Identify which cell holds the provided text, then report its (X, Y) central coordinate. 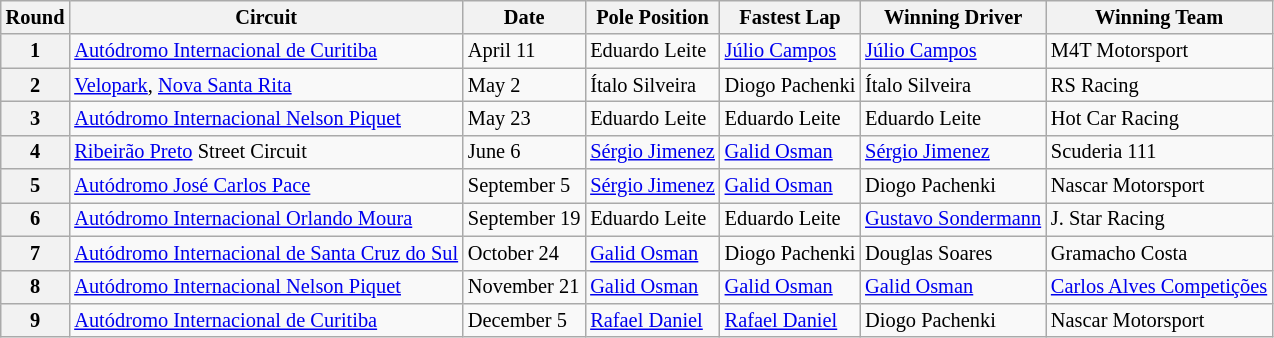
September 19 (524, 219)
October 24 (524, 253)
2 (36, 85)
8 (36, 287)
Carlos Alves Competições (1159, 287)
Winning Driver (953, 17)
RS Racing (1159, 85)
7 (36, 253)
Circuit (266, 17)
Winning Team (1159, 17)
1 (36, 51)
J. Star Racing (1159, 219)
Velopark, Nova Santa Rita (266, 85)
Date (524, 17)
December 5 (524, 320)
Pole Position (652, 17)
June 6 (524, 152)
April 11 (524, 51)
Autódromo José Carlos Pace (266, 186)
4 (36, 152)
Gramacho Costa (1159, 253)
5 (36, 186)
Autódromo Internacional Orlando Moura (266, 219)
Ribeirão Preto Street Circuit (266, 152)
May 23 (524, 118)
Hot Car Racing (1159, 118)
3 (36, 118)
M4T Motorsport (1159, 51)
November 21 (524, 287)
9 (36, 320)
Scuderia 111 (1159, 152)
Gustavo Sondermann (953, 219)
6 (36, 219)
Fastest Lap (790, 17)
May 2 (524, 85)
Douglas Soares (953, 253)
Round (36, 17)
Autódromo Internacional de Santa Cruz do Sul (266, 253)
September 5 (524, 186)
